Search for the cell housing the specified text and yield its [X, Y] center coordinate. 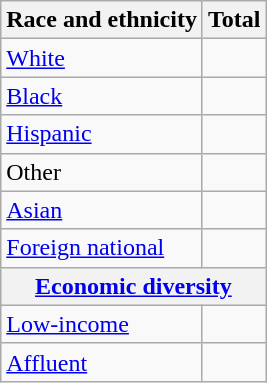
Economic diversity [134, 286]
Foreign national [102, 248]
Total [234, 20]
Black [102, 96]
Low-income [102, 324]
Affluent [102, 362]
Asian [102, 210]
Other [102, 172]
White [102, 58]
Hispanic [102, 134]
Race and ethnicity [102, 20]
